Output the (x, y) coordinate of the center of the cell containing the given text.  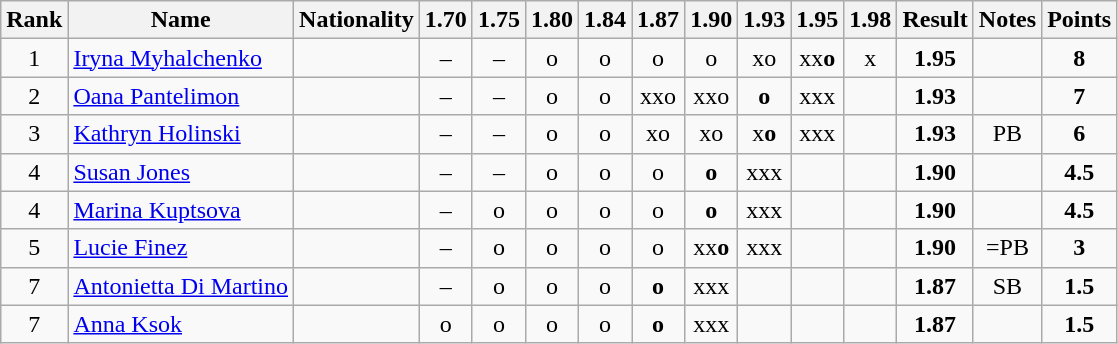
Notes (1007, 20)
Susan Jones (181, 172)
5 (34, 248)
1.80 (552, 20)
1.75 (498, 20)
Oana Pantelimon (181, 96)
Points (1080, 20)
2 (34, 96)
Nationality (357, 20)
Antonietta Di Martino (181, 286)
Iryna Myhalchenko (181, 58)
Rank (34, 20)
6 (1080, 134)
x (870, 58)
1.98 (870, 20)
Anna Ksok (181, 324)
PB (1007, 134)
1 (34, 58)
SB (1007, 286)
1.70 (446, 20)
Kathryn Holinski (181, 134)
8 (1080, 58)
Name (181, 20)
1.84 (604, 20)
Result (935, 20)
=PB (1007, 248)
Lucie Finez (181, 248)
Marina Kuptsova (181, 210)
